Return [x, y] of the center of cell containing provided text 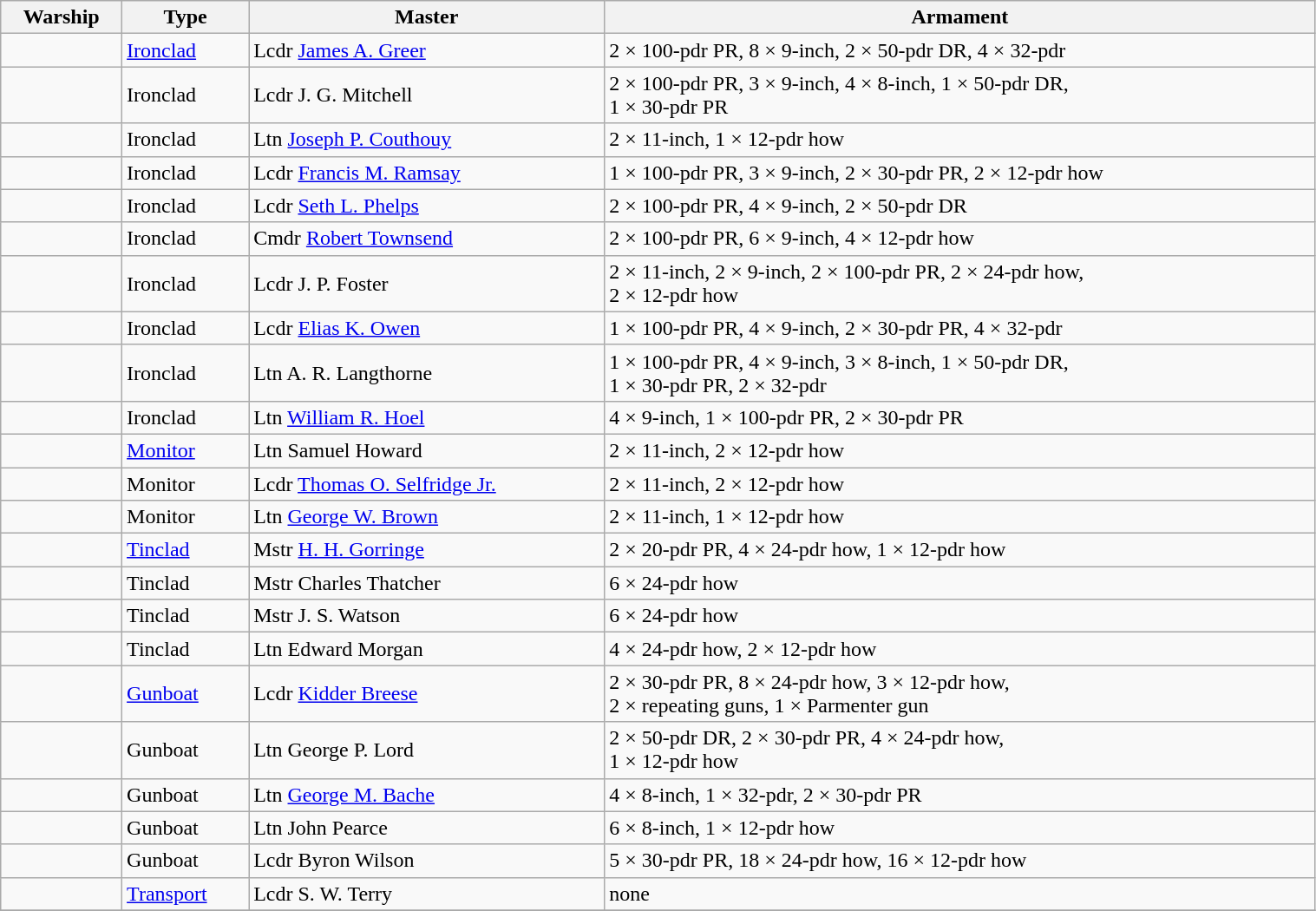
Mstr H. H. Gorringe [427, 550]
1 × 100-pdr PR, 4 × 9-inch, 3 × 8-inch, 1 × 50-pdr DR, 1 × 30-pdr PR, 2 × 32-pdr [959, 373]
Lcdr Francis M. Ramsay [427, 173]
2 × 11-inch, 2 × 9-inch, 2 × 100-pdr PR, 2 × 24-pdr how, 2 × 12-pdr how [959, 283]
Lcdr James A. Greer [427, 50]
Lcdr J. P. Foster [427, 283]
4 × 24-pdr how, 2 × 12-pdr how [959, 649]
Ltn John Pearce [427, 828]
Master [427, 17]
2 × 100-pdr PR, 8 × 9-inch, 2 × 50-pdr DR, 4 × 32-pdr [959, 50]
Warship [62, 17]
1 × 100-pdr PR, 3 × 9-inch, 2 × 30-pdr PR, 2 × 12-pdr how [959, 173]
Lcdr Kidder Breese [427, 694]
Transport [186, 894]
2 × 100-pdr PR, 3 × 9-inch, 4 × 8-inch, 1 × 50-pdr DR,1 × 30-pdr PR [959, 95]
Lcdr S. W. Terry [427, 894]
Lcdr Seth L. Phelps [427, 206]
Cmdr Robert Townsend [427, 239]
Ltn A. R. Langthorne [427, 373]
Mstr Charles Thatcher [427, 583]
Type [186, 17]
Ltn George W. Brown [427, 517]
6 × 8-inch, 1 × 12-pdr how [959, 828]
Lcdr Elias K. Owen [427, 328]
2 × 50-pdr DR, 2 × 30-pdr PR, 4 × 24-pdr how,1 × 12-pdr how [959, 750]
5 × 30-pdr PR, 18 × 24-pdr how, 16 × 12-pdr how [959, 861]
none [959, 894]
4 × 9-inch, 1 × 100-pdr PR, 2 × 30-pdr PR [959, 417]
Ltn Edward Morgan [427, 649]
Lcdr J. G. Mitchell [427, 95]
Armament [959, 17]
Lcdr Byron Wilson [427, 861]
Ltn George P. Lord [427, 750]
4 × 8-inch, 1 × 32-pdr, 2 × 30-pdr PR [959, 795]
Ltn Samuel Howard [427, 450]
Lcdr Thomas O. Selfridge Jr. [427, 483]
Ltn Joseph P. Couthouy [427, 140]
Ltn William R. Hoel [427, 417]
Mstr J. S. Watson [427, 616]
2 × 100-pdr PR, 6 × 9-inch, 4 × 12-pdr how [959, 239]
2 × 20-pdr PR, 4 × 24-pdr how, 1 × 12-pdr how [959, 550]
2 × 100-pdr PR, 4 × 9-inch, 2 × 50-pdr DR [959, 206]
2 × 30-pdr PR, 8 × 24-pdr how, 3 × 12-pdr how, 2 × repeating guns, 1 × Parmenter gun [959, 694]
1 × 100-pdr PR, 4 × 9-inch, 2 × 30-pdr PR, 4 × 32-pdr [959, 328]
Ltn George M. Bache [427, 795]
